Extract the [x, y] coordinate from the center of the cell holding the provided text.  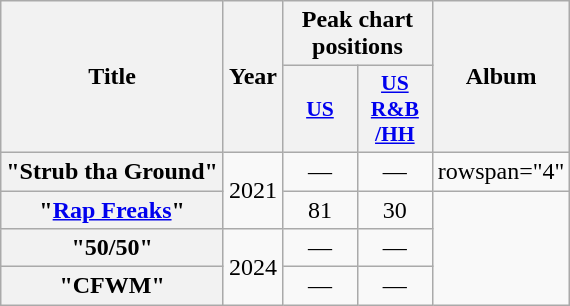
81 [320, 209]
Title [112, 77]
2021 [252, 190]
Album [501, 77]
USR&B/HH [394, 110]
"Rap Freaks" [112, 209]
Year [252, 77]
Peak chart positions [357, 34]
2024 [252, 267]
"CFWM" [112, 286]
US [320, 110]
30 [394, 209]
rowspan="4" [501, 171]
"Strub tha Ground" [112, 171]
"50/50" [112, 248]
